Pinpoint the cell where the given text exists, returning its (X, Y) midpoint coordinate. 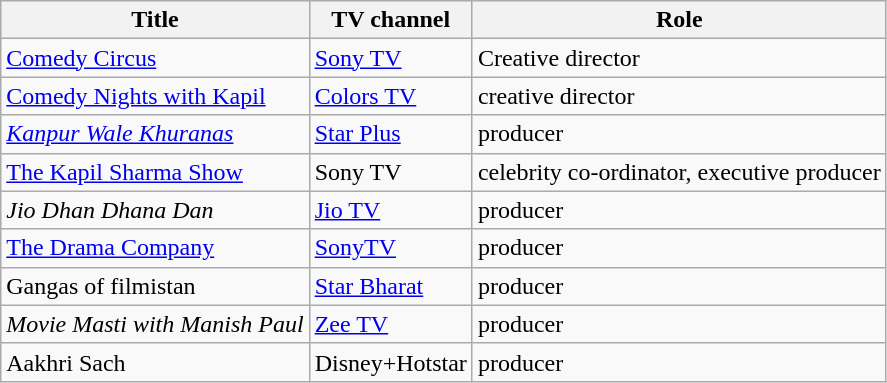
Title (155, 20)
Jio TV (390, 210)
Star Plus (390, 134)
Creative director (679, 58)
Comedy Nights with Kapil (155, 96)
Star Bharat (390, 286)
SonyTV (390, 248)
Gangas of filmistan (155, 286)
Zee TV (390, 324)
Disney+Hotstar (390, 362)
celebrity co-ordinator, executive producer (679, 172)
The Drama Company (155, 248)
Comedy Circus (155, 58)
TV channel (390, 20)
Jio Dhan Dhana Dan (155, 210)
Colors TV (390, 96)
The Kapil Sharma Show (155, 172)
Aakhri Sach (155, 362)
creative director (679, 96)
Kanpur Wale Khuranas (155, 134)
Movie Masti with Manish Paul (155, 324)
Role (679, 20)
